Search for the cell housing the specified text and yield its [x, y] center coordinate. 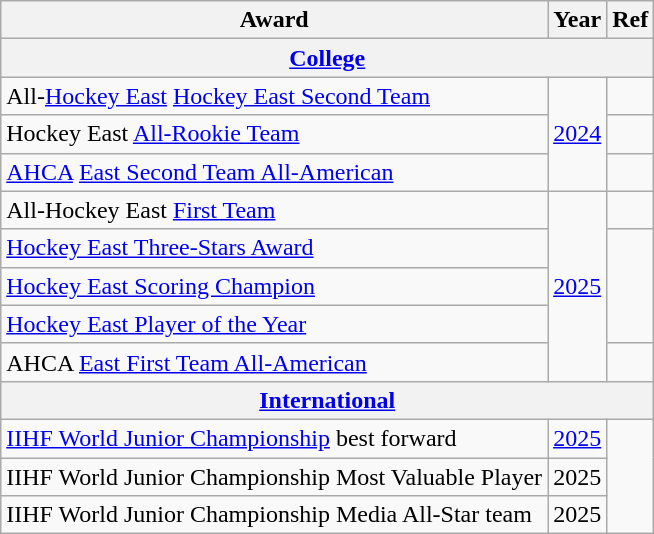
Hockey East Three-Stars Award [274, 248]
College [328, 58]
AHCA East Second Team All-American [274, 172]
All-Hockey East Hockey East Second Team [274, 96]
All-Hockey East First Team [274, 210]
2024 [578, 134]
International [328, 400]
IIHF World Junior Championship Media All-Star team [274, 515]
AHCA East First Team All-American [274, 362]
Award [274, 20]
IIHF World Junior Championship Most Valuable Player [274, 477]
Year [578, 20]
Hockey East Scoring Champion [274, 286]
Hockey East All-Rookie Team [274, 134]
Hockey East Player of the Year [274, 324]
Ref [630, 20]
IIHF World Junior Championship best forward [274, 438]
